Return (X, Y) of the center of cell containing provided text 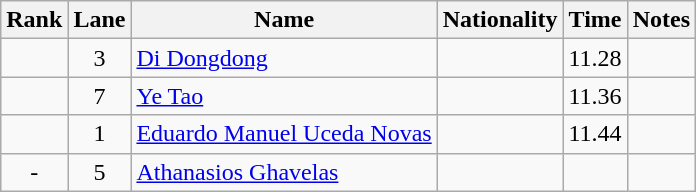
Lane (100, 20)
- (34, 172)
11.28 (595, 58)
1 (100, 134)
Ye Tao (284, 96)
Notes (661, 20)
5 (100, 172)
Rank (34, 20)
Nationality (500, 20)
Di Dongdong (284, 58)
7 (100, 96)
3 (100, 58)
Eduardo Manuel Uceda Novas (284, 134)
11.44 (595, 134)
11.36 (595, 96)
Time (595, 20)
Athanasios Ghavelas (284, 172)
Name (284, 20)
